Identify which cell holds the provided text, then report its (X, Y) central coordinate. 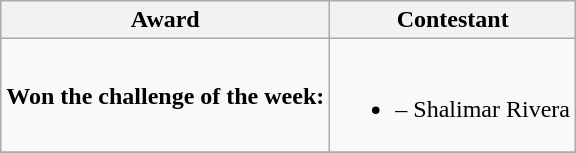
Contestant (453, 20)
Award (166, 20)
Won the challenge of the week: (166, 96)
– Shalimar Rivera (453, 96)
